Pinpoint the cell where the given text exists, returning its [x, y] midpoint coordinate. 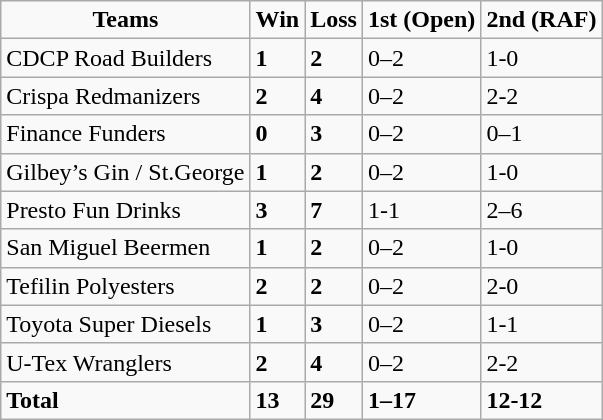
Gilbey’s Gin / St.George [126, 172]
2-0 [542, 286]
CDCP Road Builders [126, 58]
2nd (RAF) [542, 20]
Finance Funders [126, 134]
0 [278, 134]
Win [278, 20]
Presto Fun Drinks [126, 210]
13 [278, 400]
Crispa Redmanizers [126, 96]
12-12 [542, 400]
1–17 [421, 400]
Tefilin Polyesters [126, 286]
Loss [334, 20]
1st (Open) [421, 20]
San Miguel Beermen [126, 248]
29 [334, 400]
U-Tex Wranglers [126, 362]
7 [334, 210]
0–1 [542, 134]
Toyota Super Diesels [126, 324]
Total [126, 400]
2–6 [542, 210]
Teams [126, 20]
